Provide the (X, Y) coordinate of the cell's center where the given text is located.  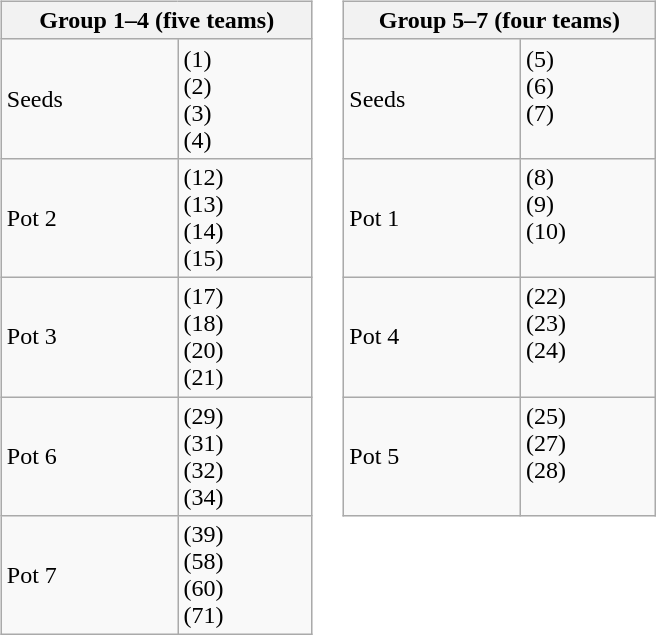
(1) (2) (3) (4) (245, 98)
(22) (23) (24) (587, 336)
(25) (27) (28) (587, 456)
Pot 1 (432, 218)
(5) (6) (7) (587, 98)
(39) (58) (60) (71) (245, 576)
Pot 3 (90, 336)
Group 5–7 (four teams) (500, 20)
Group 1–4 (five teams) (156, 20)
Pot 2 (90, 218)
(29) (31) (32) (34) (245, 456)
Pot 6 (90, 456)
Pot 4 (432, 336)
(8) (9) (10) (587, 218)
Pot 5 (432, 456)
(17) (18) (20) (21) (245, 336)
(12) (13) (14) (15) (245, 218)
Pot 7 (90, 576)
